From the cell containing the given text, extract its center point as (X, Y) coordinate. 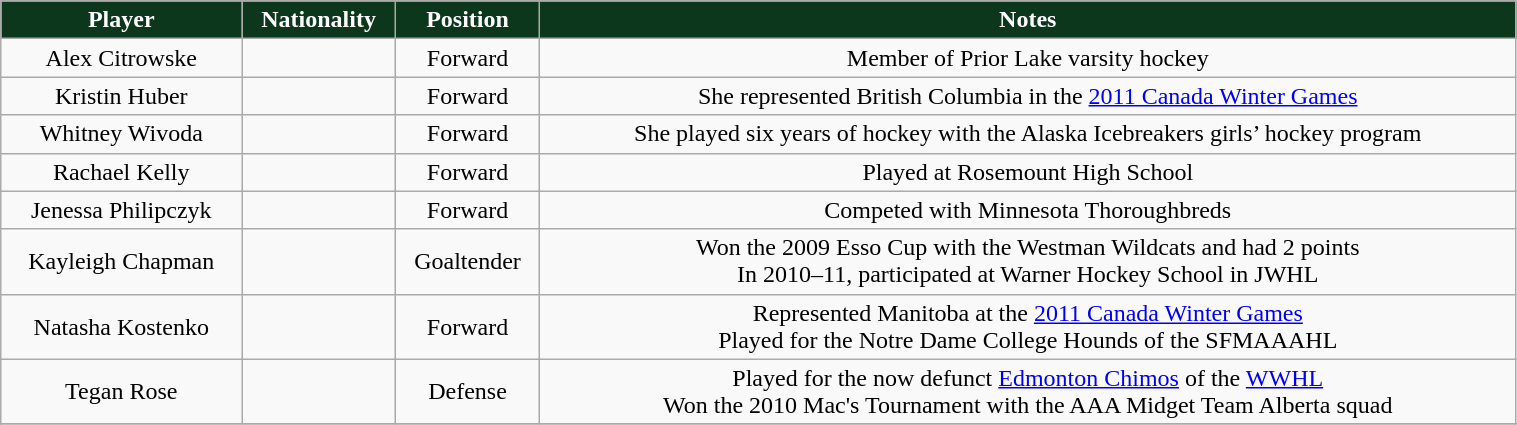
Kristin Huber (122, 96)
Nationality (319, 20)
Defense (468, 392)
Position (468, 20)
Alex Citrowske (122, 58)
Goaltender (468, 262)
Whitney Wivoda (122, 134)
Won the 2009 Esso Cup with the Westman Wildcats and had 2 pointsIn 2010–11, participated at Warner Hockey School in JWHL (1028, 262)
Member of Prior Lake varsity hockey (1028, 58)
Kayleigh Chapman (122, 262)
Represented Manitoba at the 2011 Canada Winter GamesPlayed for the Notre Dame College Hounds of the SFMAAAHL (1028, 326)
Rachael Kelly (122, 172)
She represented British Columbia in the 2011 Canada Winter Games (1028, 96)
Notes (1028, 20)
Natasha Kostenko (122, 326)
She played six years of hockey with the Alaska Icebreakers girls’ hockey program (1028, 134)
Jenessa Philipczyk (122, 210)
Tegan Rose (122, 392)
Player (122, 20)
Played at Rosemount High School (1028, 172)
Played for the now defunct Edmonton Chimos of the WWHLWon the 2010 Mac's Tournament with the AAA Midget Team Alberta squad (1028, 392)
Competed with Minnesota Thoroughbreds (1028, 210)
